Find where the given text appears and provide that cell's center as (x, y) coordinate. 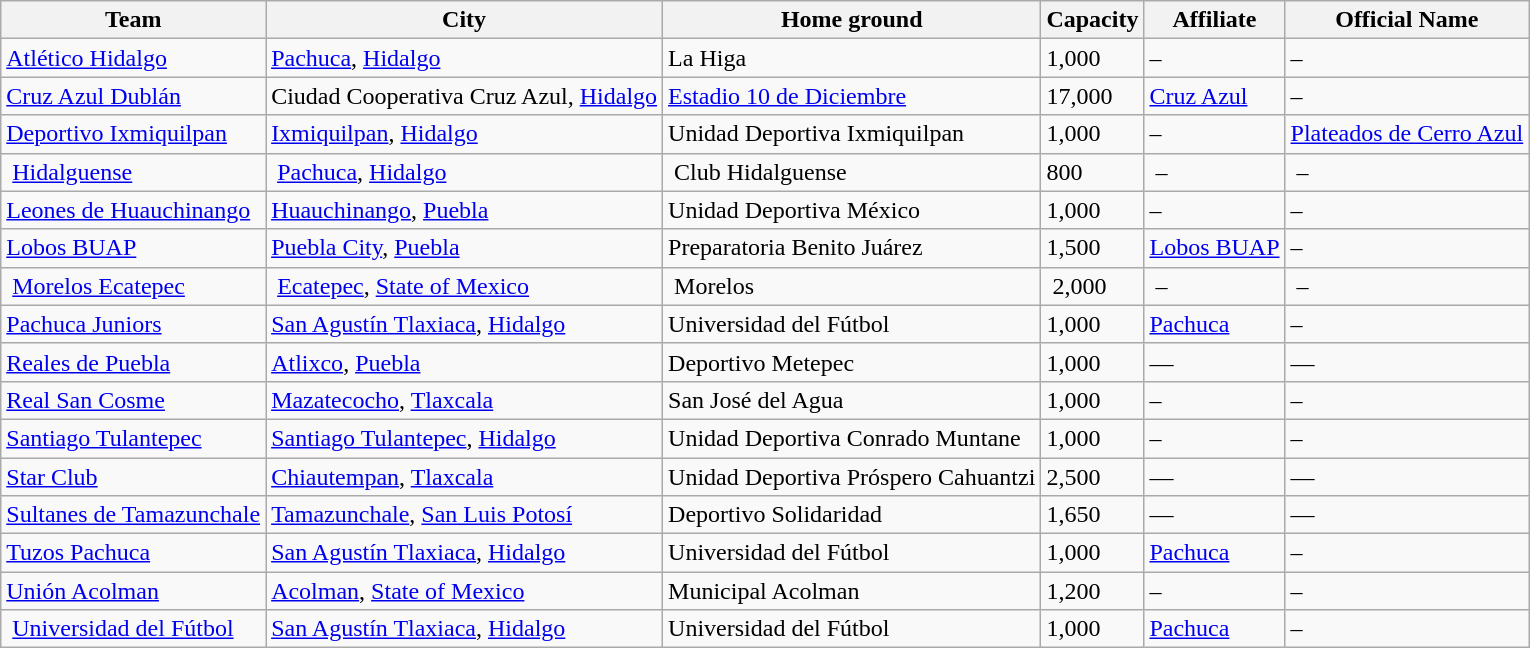
Santiago Tulantepec, Hidalgo (464, 438)
17,000 (1092, 96)
Hidalguense (134, 172)
Star Club (134, 477)
Puebla City, Puebla (464, 248)
Team (134, 20)
Sultanes de Tamazunchale (134, 515)
Ixmiquilpan, Hidalgo (464, 134)
Unidad Deportiva Ixmiquilpan (852, 134)
Atlético Hidalgo (134, 58)
Deportivo Metepec (852, 362)
Morelos (852, 286)
Tuzos Pachuca (134, 553)
2,000 (1092, 286)
Tamazunchale, San Luis Potosí (464, 515)
Club Hidalguense (852, 172)
Official Name (1407, 20)
Cruz Azul (1214, 96)
Home ground (852, 20)
Affiliate (1214, 20)
2,500 (1092, 477)
Leones de Huauchinango (134, 210)
1,500 (1092, 248)
Ciudad Cooperativa Cruz Azul, Hidalgo (464, 96)
Reales de Puebla (134, 362)
Unión Acolman (134, 591)
Plateados de Cerro Azul (1407, 134)
Deportivo Ixmiquilpan (134, 134)
City (464, 20)
800 (1092, 172)
Unidad Deportiva Próspero Cahuantzi (852, 477)
Cruz Azul Dublán (134, 96)
Acolman, State of Mexico (464, 591)
La Higa (852, 58)
Municipal Acolman (852, 591)
Real San Cosme (134, 400)
Pachuca Juniors (134, 324)
Preparatoria Benito Juárez (852, 248)
Estadio 10 de Diciembre (852, 96)
Atlixco, Puebla (464, 362)
Capacity (1092, 20)
Deportivo Solidaridad (852, 515)
Huauchinango, Puebla (464, 210)
1,650 (1092, 515)
Unidad Deportiva México (852, 210)
Unidad Deportiva Conrado Muntane (852, 438)
Chiautempan, Tlaxcala (464, 477)
Ecatepec, State of Mexico (464, 286)
Mazatecocho, Tlaxcala (464, 400)
San José del Agua (852, 400)
1,200 (1092, 591)
Santiago Tulantepec (134, 438)
Morelos Ecatepec (134, 286)
